Pinpoint the cell where the given text exists, returning its (x, y) midpoint coordinate. 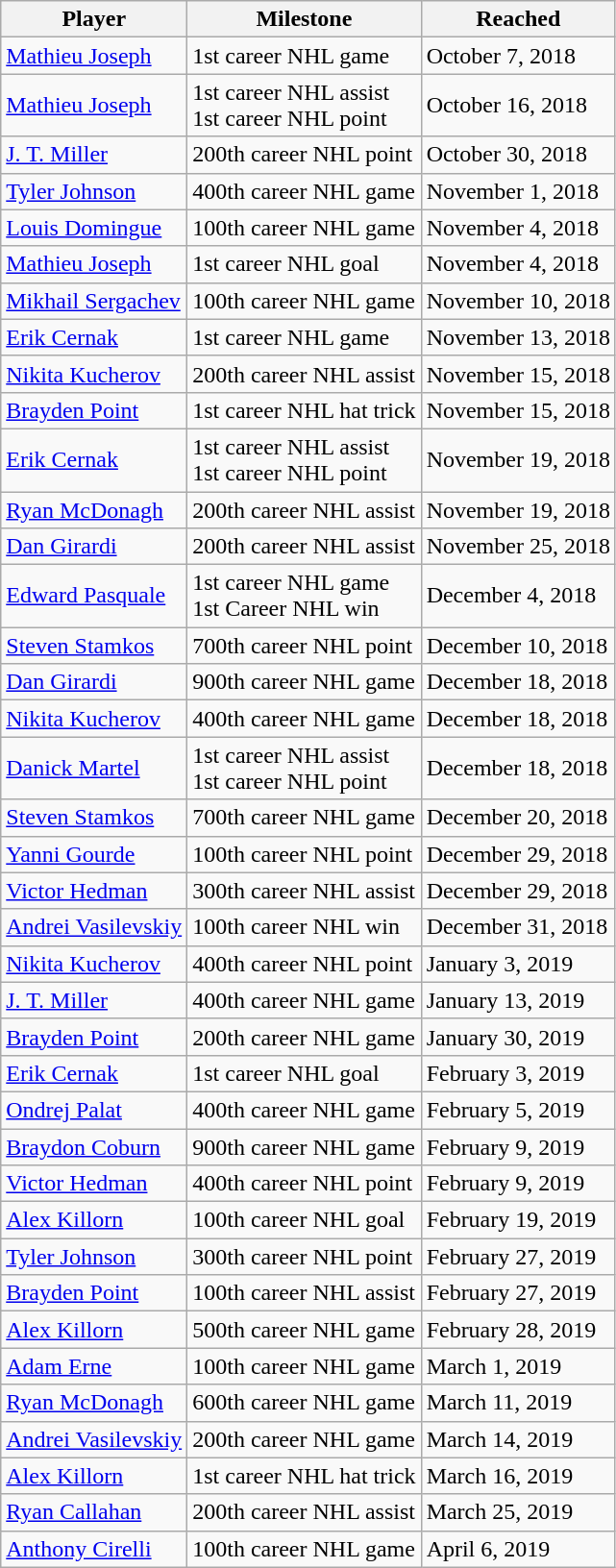
February 3, 2019 (518, 1073)
November 10, 2018 (518, 301)
March 14, 2019 (518, 1439)
November 13, 2018 (518, 337)
300th career NHL assist (304, 891)
December 31, 2018 (518, 927)
March 25, 2019 (518, 1512)
1st career NHL game1st Career NHL win (304, 596)
Mikhail Sergachev (94, 301)
February 28, 2019 (518, 1330)
Ryan Callahan (94, 1512)
March 1, 2019 (518, 1366)
December 20, 2018 (518, 818)
January 13, 2019 (518, 1000)
Reached (518, 19)
November 25, 2018 (518, 547)
300th career NHL point (304, 1257)
January 30, 2019 (518, 1037)
100th career NHL goal (304, 1220)
April 6, 2019 (518, 1549)
Edward Pasquale (94, 596)
700th career NHL point (304, 646)
Louis Domingue (94, 228)
December 10, 2018 (518, 646)
200th career NHL point (304, 155)
Adam Erne (94, 1366)
Player (94, 19)
October 7, 2018 (518, 56)
November 1, 2018 (518, 191)
Yanni Gourde (94, 854)
600th career NHL game (304, 1403)
Danick Martel (94, 769)
March 16, 2019 (518, 1476)
500th career NHL game (304, 1330)
Braydon Coburn (94, 1146)
100th career NHL assist (304, 1293)
Ondrej Palat (94, 1110)
100th career NHL point (304, 854)
February 5, 2019 (518, 1110)
700th career NHL game (304, 818)
October 16, 2018 (518, 106)
March 11, 2019 (518, 1403)
December 4, 2018 (518, 596)
January 3, 2019 (518, 964)
February 19, 2019 (518, 1220)
Anthony Cirelli (94, 1549)
October 30, 2018 (518, 155)
Milestone (304, 19)
100th career NHL win (304, 927)
